From the cell containing the given text, extract its center point as (x, y) coordinate. 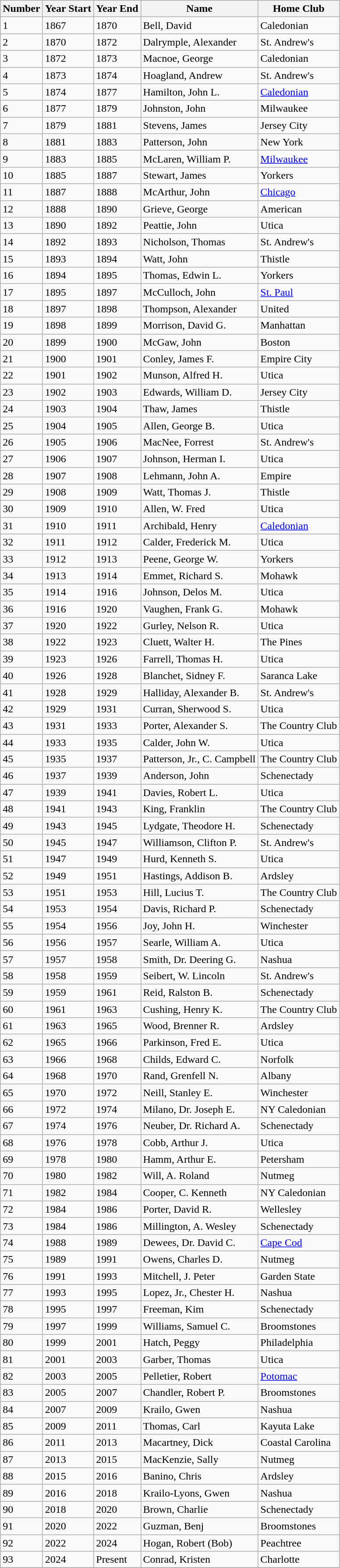
MacKenzie, Sally (199, 1459)
Saranca Lake (299, 676)
Mitchell, J. Peter (199, 1276)
90 (21, 1509)
13 (21, 226)
Norfolk (299, 1059)
80 (21, 1343)
51 (21, 859)
Conrad, Kristen (199, 1560)
Hastings, Addison B. (199, 876)
53 (21, 892)
Peattie, John (199, 226)
Empire (299, 475)
Hill, Lucius T. (199, 892)
Macartney, Dick (199, 1443)
68 (21, 1143)
1988 (68, 1242)
Parkinson, Fred E. (199, 1043)
Brown, Charlie (199, 1509)
St. Paul (299, 292)
81 (21, 1359)
4 (21, 75)
Name (199, 9)
Davis, Richard P. (199, 909)
45 (21, 759)
Hamilton, John L. (199, 92)
Year End (117, 9)
54 (21, 909)
Grieve, George (199, 209)
Macnoe, George (199, 59)
Boston (299, 342)
Albany (299, 1076)
Watt, Thomas J. (199, 492)
Hoagland, Andrew (199, 75)
48 (21, 809)
16 (21, 276)
36 (21, 609)
Owens, Charles D. (199, 1259)
Nicholson, Thomas (199, 242)
86 (21, 1443)
3 (21, 59)
71 (21, 1193)
Morrison, David G. (199, 326)
Hatch, Peggy (199, 1343)
20 (21, 342)
Freeman, Kim (199, 1310)
1 (21, 25)
American (299, 209)
Edwards, William D. (199, 392)
87 (21, 1459)
Thomas, Carl (199, 1426)
Halliday, Alexander B. (199, 692)
Banino, Chris (199, 1476)
Manhattan (299, 326)
Williams, Samuel C. (199, 1326)
27 (21, 459)
Millington, A. Wesley (199, 1226)
Joy, John H. (199, 926)
62 (21, 1043)
Johnson, Delos M. (199, 592)
31 (21, 526)
Williamson, Clifton P. (199, 842)
22 (21, 375)
83 (21, 1393)
Childs, Edward C. (199, 1059)
26 (21, 442)
Stewart, James (199, 175)
Patterson, Jr., C. Campbell (199, 759)
Kayuta Lake (299, 1426)
Cape Cod (299, 1242)
Wellesley (299, 1209)
37 (21, 626)
Allen, George B. (199, 425)
66 (21, 1109)
73 (21, 1226)
59 (21, 992)
Petersham (299, 1159)
Lydgate, Theodore H. (199, 826)
McArthur, John (199, 192)
70 (21, 1176)
57 (21, 959)
75 (21, 1259)
43 (21, 726)
Stevens, James (199, 125)
Dewees, Dr. David C. (199, 1242)
Chandler, Robert P. (199, 1393)
Calder, Frederick M. (199, 542)
24 (21, 409)
55 (21, 926)
Conley, James F. (199, 359)
74 (21, 1242)
Dalrymple, Alexander (199, 42)
9 (21, 159)
89 (21, 1493)
82 (21, 1376)
Lopez, Jr., Chester H. (199, 1293)
6 (21, 109)
32 (21, 542)
41 (21, 692)
63 (21, 1059)
Thompson, Alexander (199, 309)
5 (21, 92)
The Pines (299, 642)
47 (21, 793)
39 (21, 659)
67 (21, 1126)
17 (21, 292)
Gurley, Nelson R. (199, 626)
Johnston, John (199, 109)
38 (21, 642)
Searle, William A. (199, 942)
84 (21, 1409)
Porter, Alexander S. (199, 726)
12 (21, 209)
Cobb, Arthur J. (199, 1143)
Reid, Ralston B. (199, 992)
Vaughen, Frank G. (199, 609)
Blanchet, Sidney F. (199, 676)
Year Start (68, 9)
28 (21, 475)
76 (21, 1276)
10 (21, 175)
Coastal Carolina (299, 1443)
Krailo, Gwen (199, 1409)
18 (21, 309)
92 (21, 1543)
79 (21, 1326)
30 (21, 509)
78 (21, 1310)
United (299, 309)
Garber, Thomas (199, 1359)
Allen, W. Fred (199, 509)
Milano, Dr. Joseph E. (199, 1109)
56 (21, 942)
Empire City (299, 359)
65 (21, 1093)
50 (21, 842)
Cooper, C. Kenneth (199, 1193)
Home Club (299, 9)
77 (21, 1293)
Krailo-Lyons, Gwen (199, 1493)
Porter, David R. (199, 1209)
11 (21, 192)
1867 (68, 25)
23 (21, 392)
42 (21, 709)
91 (21, 1526)
MacNee, Forrest (199, 442)
33 (21, 559)
Peachtree (299, 1543)
King, Franklin (199, 809)
Watt, John (199, 259)
New York (299, 142)
44 (21, 743)
Lehmann, John A. (199, 475)
58 (21, 976)
Wood, Brenner R. (199, 1026)
49 (21, 826)
Smith, Dr. Deering G. (199, 959)
52 (21, 876)
Potomac (299, 1376)
72 (21, 1209)
Cushing, Henry K. (199, 1009)
Bell, David (199, 25)
Farrell, Thomas H. (199, 659)
60 (21, 1009)
Patterson, John (199, 142)
46 (21, 776)
Charlotte (299, 1560)
Pelletier, Robert (199, 1376)
Anderson, John (199, 776)
McGaw, John (199, 342)
Number (21, 9)
93 (21, 1560)
Johnson, Herman I. (199, 459)
25 (21, 425)
Philadelphia (299, 1343)
7 (21, 125)
35 (21, 592)
Munson, Alfred H. (199, 375)
Seibert, W. Lincoln (199, 976)
Davies, Robert L. (199, 793)
14 (21, 242)
Archibald, Henry (199, 526)
88 (21, 1476)
Hogan, Robert (Bob) (199, 1543)
8 (21, 142)
21 (21, 359)
Guzman, Benj (199, 1526)
McLaren, William P. (199, 159)
85 (21, 1426)
Neuber, Dr. Richard A. (199, 1126)
69 (21, 1159)
64 (21, 1076)
Calder, John W. (199, 743)
Curran, Sherwood S. (199, 709)
29 (21, 492)
Hamm, Arthur E. (199, 1159)
2 (21, 42)
Chicago (299, 192)
Thaw, James (199, 409)
McCulloch, John (199, 292)
15 (21, 259)
Garden State (299, 1276)
Thomas, Edwin L. (199, 276)
Present (117, 1560)
Emmet, Richard S. (199, 576)
19 (21, 326)
Hurd, Kenneth S. (199, 859)
34 (21, 576)
61 (21, 1026)
Will, A. Roland (199, 1176)
40 (21, 676)
Peene, George W. (199, 559)
Rand, Grenfell N. (199, 1076)
Cluett, Walter H. (199, 642)
Neill, Stanley E. (199, 1093)
